Determine the [x, y] coordinate at the center of the cell enclosing the given text.  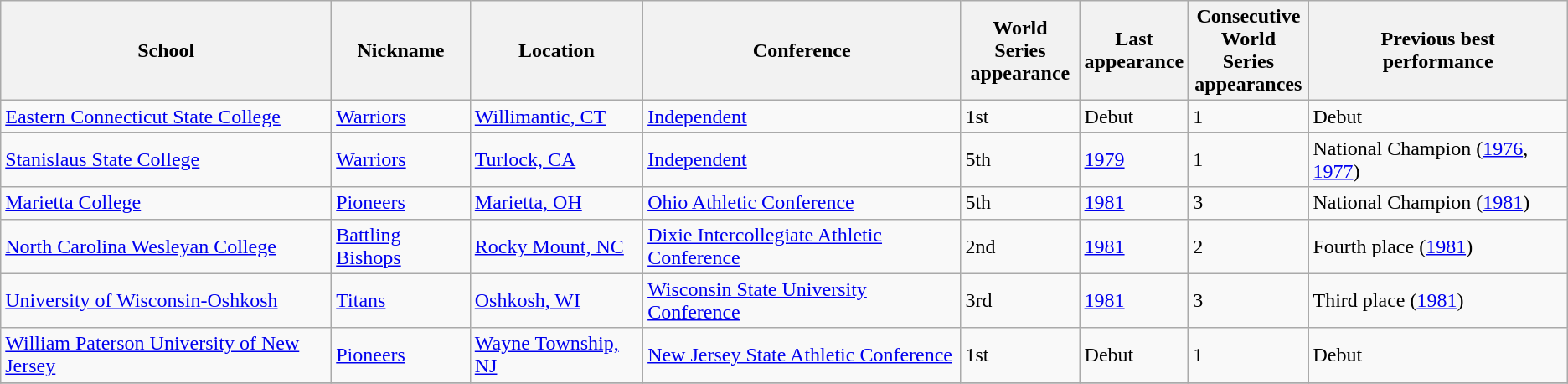
Conference [802, 50]
Rocky Mount, NC [556, 246]
Eastern Connecticut State College [166, 117]
Oshkosh, WI [556, 300]
Ohio Athletic Conference [802, 203]
Marietta, OH [556, 203]
Fourth place (1981) [1437, 246]
Turlock, CA [556, 159]
2 [1248, 246]
Dixie Intercollegiate Athletic Conference [802, 246]
Location [556, 50]
Marietta College [166, 203]
World Seriesappearance [1020, 50]
University of Wisconsin-Oshkosh [166, 300]
Stanislaus State College [166, 159]
3rd [1020, 300]
Willimantic, CT [556, 117]
National Champion (1981) [1437, 203]
National Champion (1976, 1977) [1437, 159]
Lastappearance [1134, 50]
North Carolina Wesleyan College [166, 246]
School [166, 50]
Battling Bishops [401, 246]
1979 [1134, 159]
2nd [1020, 246]
Nickname [401, 50]
Previous bestperformance [1437, 50]
ConsecutiveWorld Seriesappearances [1248, 50]
William Paterson University of New Jersey [166, 355]
Wisconsin State University Conference [802, 300]
Wayne Township, NJ [556, 355]
Titans [401, 300]
New Jersey State Athletic Conference [802, 355]
Third place (1981) [1437, 300]
